Capture the cell that displays the provided text and extract its (x, y) central coordinate. 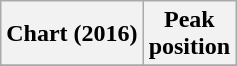
Chart (2016) (72, 34)
Peakposition (189, 34)
